Return [x, y] of the center of cell containing provided text 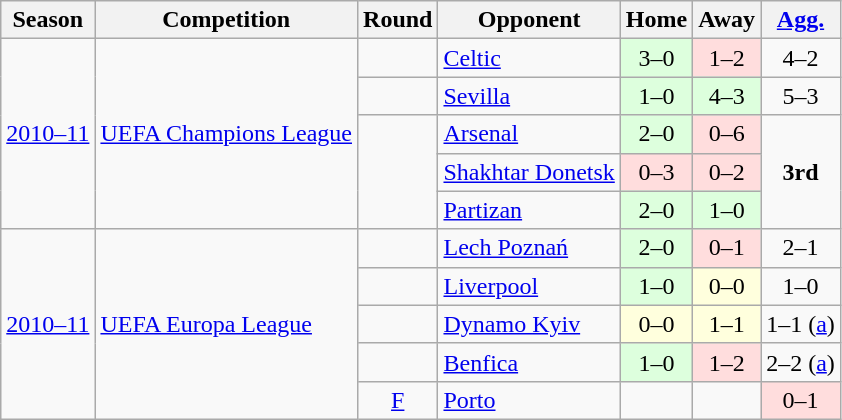
2–1 [801, 248]
Round [398, 20]
0–3 [656, 172]
2–2 (a) [801, 362]
Away [727, 20]
Agg. [801, 20]
1–1 [727, 324]
UEFA Champions League [226, 134]
3rd [801, 172]
3–0 [656, 58]
Season [48, 20]
0–6 [727, 134]
Porto [529, 400]
Arsenal [529, 134]
Partizan [529, 210]
Dynamo Kyiv [529, 324]
5–3 [801, 96]
Lech Poznań [529, 248]
4–3 [727, 96]
Shakhtar Donetsk [529, 172]
Celtic [529, 58]
Benfica [529, 362]
0–2 [727, 172]
Liverpool [529, 286]
Competition [226, 20]
Home [656, 20]
UEFA Europa League [226, 324]
F [398, 400]
Opponent [529, 20]
4–2 [801, 58]
1–1 (a) [801, 324]
Sevilla [529, 96]
